Return [X, Y] of the center of cell containing provided text 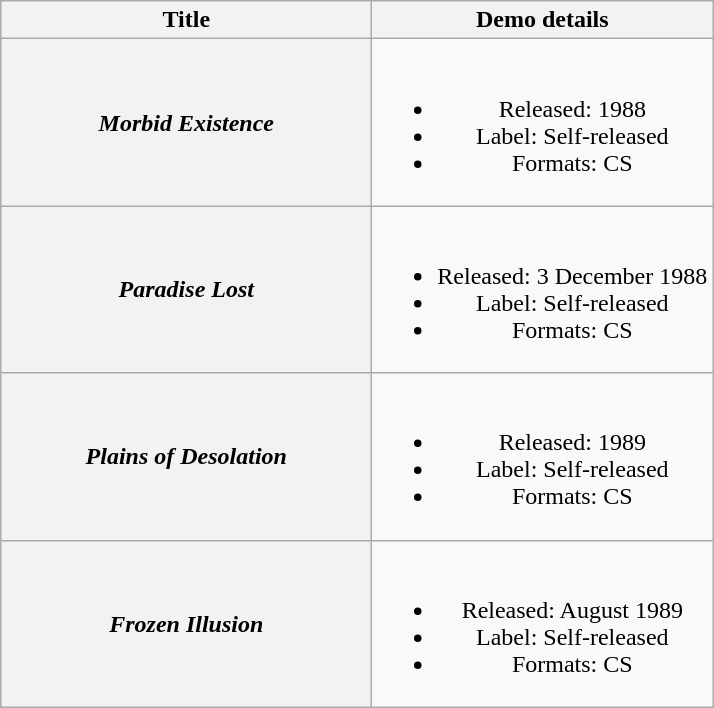
Released: 3 December 1988Label: Self-releasedFormats: CS [542, 290]
Released: August 1989Label: Self-releasedFormats: CS [542, 624]
Demo details [542, 20]
Plains of Desolation [186, 456]
Released: 1989Label: Self-releasedFormats: CS [542, 456]
Morbid Existence [186, 122]
Title [186, 20]
Released: 1988Label: Self-releasedFormats: CS [542, 122]
Paradise Lost [186, 290]
Frozen Illusion [186, 624]
